Return the [X, Y] coordinate for the center point of the cell that contains the specified text.  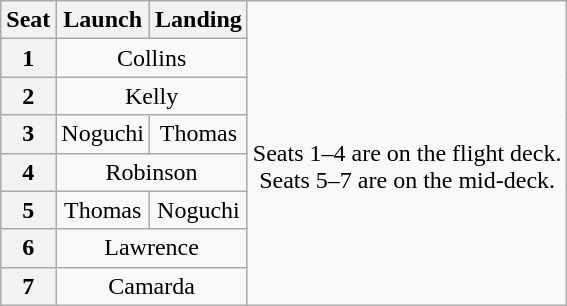
Landing [199, 20]
3 [28, 134]
4 [28, 172]
1 [28, 58]
Collins [152, 58]
Launch [103, 20]
Lawrence [152, 248]
Seats 1–4 are on the flight deck.Seats 5–7 are on the mid-deck. [407, 153]
Kelly [152, 96]
Camarda [152, 286]
Robinson [152, 172]
5 [28, 210]
6 [28, 248]
2 [28, 96]
Seat [28, 20]
7 [28, 286]
